Output the [x, y] coordinate of the center of the cell containing the given text.  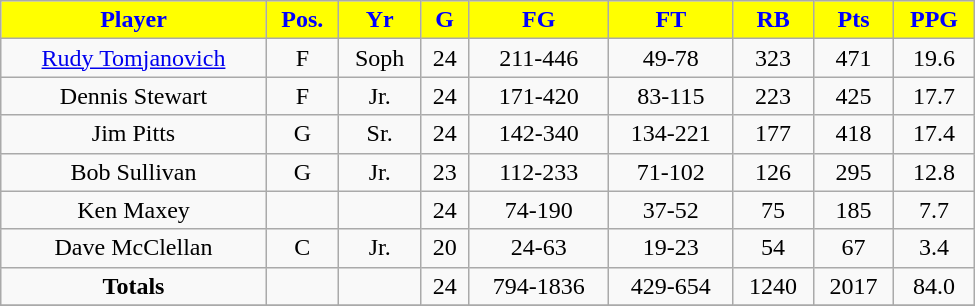
425 [853, 96]
PPG [934, 20]
794-1836 [539, 286]
37-52 [671, 210]
17.7 [934, 96]
74-190 [539, 210]
471 [853, 58]
FG [539, 20]
Soph [379, 58]
23 [445, 172]
112-233 [539, 172]
54 [773, 248]
19.6 [934, 58]
429-654 [671, 286]
2017 [853, 286]
19-23 [671, 248]
Jim Pitts [134, 134]
RB [773, 20]
FT [671, 20]
185 [853, 210]
223 [773, 96]
142-340 [539, 134]
Pos. [302, 20]
Ken Maxey [134, 210]
Bob Sullivan [134, 172]
17.4 [934, 134]
295 [853, 172]
Player [134, 20]
Pts [853, 20]
20 [445, 248]
3.4 [934, 248]
Yr [379, 20]
171-420 [539, 96]
71-102 [671, 172]
134-221 [671, 134]
84.0 [934, 286]
Rudy Tomjanovich [134, 58]
7.7 [934, 210]
126 [773, 172]
Totals [134, 286]
Dennis Stewart [134, 96]
C [302, 248]
75 [773, 210]
83-115 [671, 96]
211-446 [539, 58]
24-63 [539, 248]
Sr. [379, 134]
418 [853, 134]
12.8 [934, 172]
67 [853, 248]
Dave McClellan [134, 248]
1240 [773, 286]
49-78 [671, 58]
323 [773, 58]
177 [773, 134]
